For the text-containing cell, return its midpoint in [x, y] coordinate format. 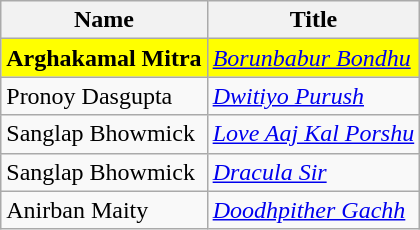
Anirban Maity [104, 210]
Title [314, 20]
Borunbabur Bondhu [314, 58]
Arghakamal Mitra [104, 58]
Dwitiyo Purush [314, 96]
Dracula Sir [314, 172]
Pronoy Dasgupta [104, 96]
Name [104, 20]
Doodhpither Gachh [314, 210]
Love Aaj Kal Porshu [314, 134]
